Find where the given text appears and provide that cell's center as [X, Y] coordinate. 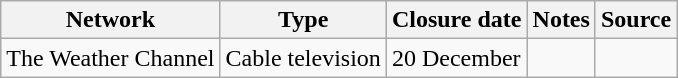
Notes [561, 20]
Type [303, 20]
Cable television [303, 58]
Network [110, 20]
Closure date [456, 20]
Source [636, 20]
20 December [456, 58]
The Weather Channel [110, 58]
